Output the [X, Y] coordinate of the center of the cell containing the given text.  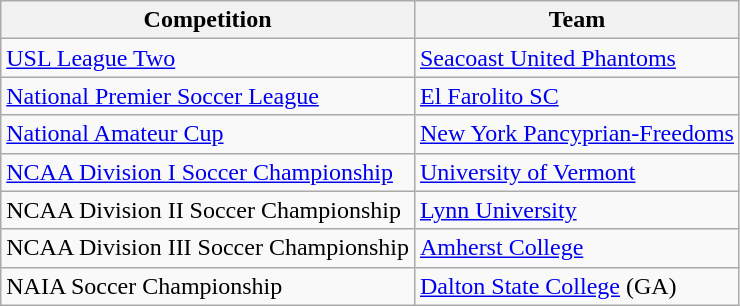
National Amateur Cup [208, 134]
University of Vermont [576, 172]
Competition [208, 20]
NCAA Division I Soccer Championship [208, 172]
Dalton State College (GA) [576, 286]
El Farolito SC [576, 96]
NCAA Division III Soccer Championship [208, 248]
USL League Two [208, 58]
National Premier Soccer League [208, 96]
Lynn University [576, 210]
New York Pancyprian-Freedoms [576, 134]
NAIA Soccer Championship [208, 286]
Seacoast United Phantoms [576, 58]
Team [576, 20]
Amherst College [576, 248]
NCAA Division II Soccer Championship [208, 210]
